Scan for the cell matching the given text and deliver its [X, Y] coordinate at center. 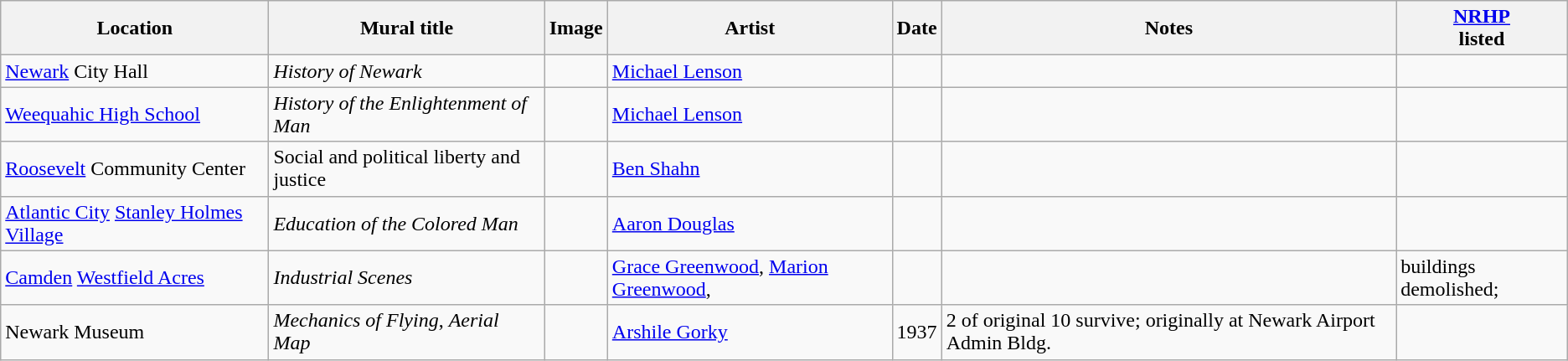
History of Newark [407, 71]
Camden Westfield Acres [135, 278]
Industrial Scenes [407, 278]
NRHPlisted [1483, 28]
Education of the Colored Man [407, 223]
Mechanics of Flying, Aerial Map [407, 332]
2 of original 10 survive; originally at Newark Airport Admin Bldg. [1169, 332]
Mural title [407, 28]
Newark City Hall [135, 71]
Image [576, 28]
Location [135, 28]
Atlantic City Stanley Holmes Village [135, 223]
Date [916, 28]
Newark Museum [135, 332]
Notes [1169, 28]
Arshile Gorky [750, 332]
Weequahic High School [135, 114]
Grace Greenwood, Marion Greenwood, [750, 278]
1937 [916, 332]
Aaron Douglas [750, 223]
Roosevelt Community Center [135, 169]
buildings demolished; [1483, 278]
Ben Shahn [750, 169]
Social and political liberty and justice [407, 169]
Artist [750, 28]
History of the Enlightenment of Man [407, 114]
